Return the (X, Y) coordinate for the center point of the cell that contains the specified text.  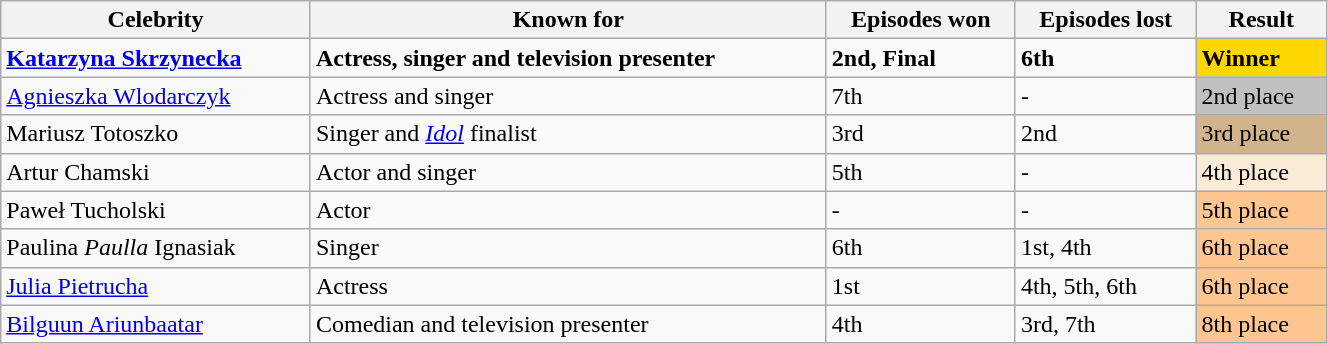
Known for (568, 20)
Actress, singer and television presenter (568, 58)
Actor and singer (568, 172)
Episodes lost (1106, 20)
2nd place (1261, 96)
Artur Chamski (156, 172)
5th place (1261, 210)
5th (920, 172)
Episodes won (920, 20)
4th, 5th, 6th (1106, 286)
Mariusz Totoszko (156, 134)
Paweł Tucholski (156, 210)
3rd place (1261, 134)
Actress and singer (568, 96)
Comedian and television presenter (568, 324)
1st, 4th (1106, 248)
Julia Pietrucha (156, 286)
Celebrity (156, 20)
7th (920, 96)
8th place (1261, 324)
4th (920, 324)
Actress (568, 286)
2nd (1106, 134)
Singer (568, 248)
2nd, Final (920, 58)
3rd (920, 134)
Singer and Idol finalist (568, 134)
3rd, 7th (1106, 324)
Paulina Paulla Ignasiak (156, 248)
Result (1261, 20)
Winner (1261, 58)
Agnieszka Wlodarczyk (156, 96)
Katarzyna Skrzynecka (156, 58)
4th place (1261, 172)
Bilguun Ariunbaatar (156, 324)
1st (920, 286)
Actor (568, 210)
